Find where the given text appears and provide that cell's center as [x, y] coordinate. 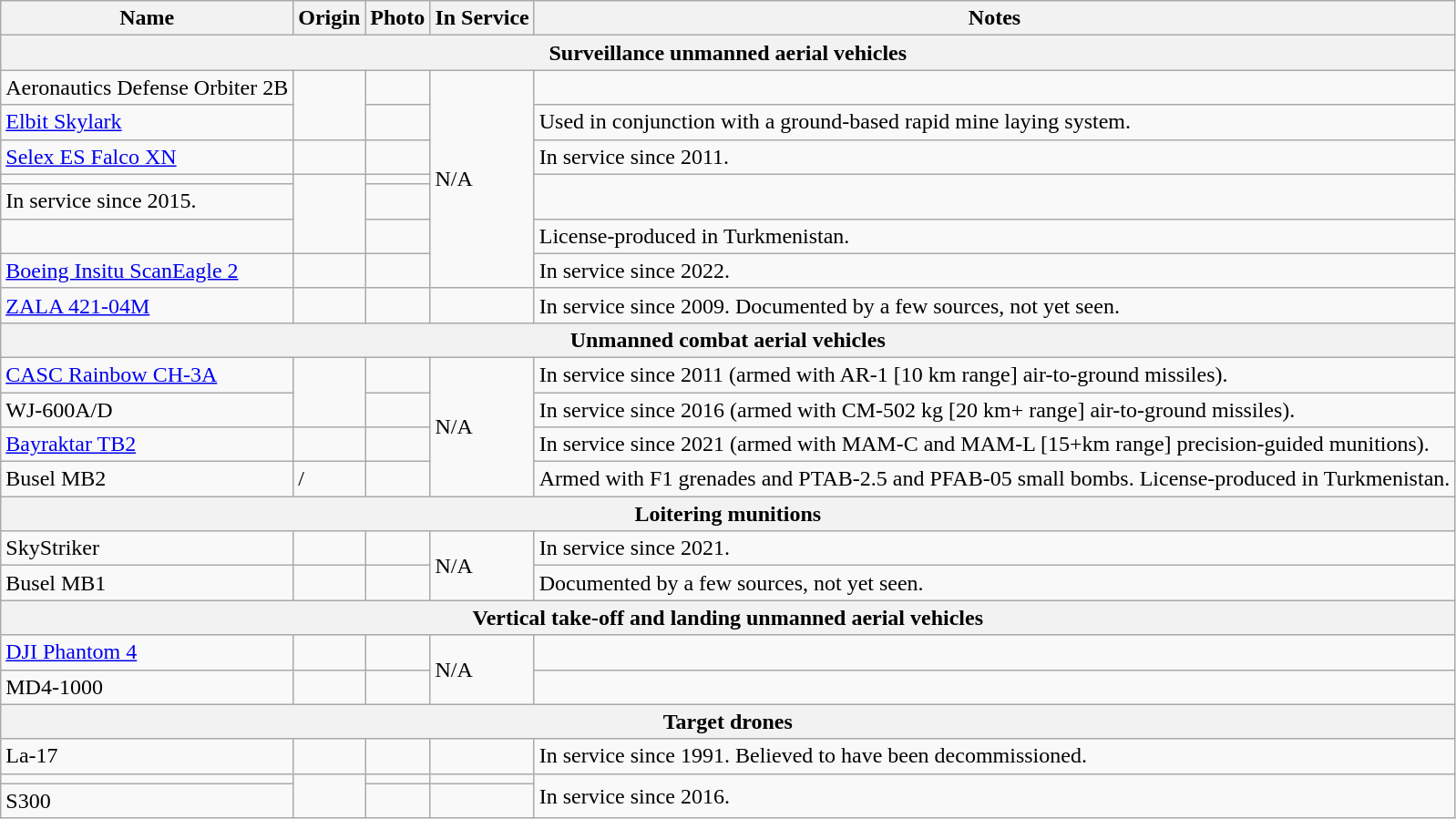
La-17 [148, 756]
SkyStriker [148, 548]
MD4-1000 [148, 687]
S300 [148, 801]
License-produced in Turkmenistan. [995, 236]
In service since 2015. [148, 201]
Busel MB1 [148, 583]
In service since 2009. Documented by a few sources, not yet seen. [995, 305]
Target drones [728, 722]
WJ-600A/D [148, 409]
Selex ES Falco XN [148, 157]
Unmanned combat aerial vehicles [728, 340]
Name [148, 18]
In service since 2016. [995, 796]
Surveillance unmanned aerial vehicles [728, 53]
In service since 2011. [995, 157]
Loitering munitions [728, 514]
Origin [330, 18]
Used in conjunction with a ground-based rapid mine laying system. [995, 122]
Elbit Skylark [148, 122]
Busel MB2 [148, 479]
Notes [995, 18]
/ [330, 479]
In service since 2016 (armed with CM-502 kg [20 km+ range] air-to-ground missiles). [995, 409]
Aeronautics Defense Orbiter 2B [148, 87]
Vertical take-off and landing unmanned aerial vehicles [728, 618]
Armed with F1 grenades and PTAB-2.5 and PFAB-05 small bombs. License-produced in Turkmenistan. [995, 479]
Photo [397, 18]
CASC Rainbow CH-3A [148, 374]
ZALA 421-04М [148, 305]
In service since 2022. [995, 271]
In service since 2011 (armed with AR-1 [10 km range] air-to-ground missiles). [995, 374]
In Service [482, 18]
In service since 2021 (armed with MAM-C and MAM-L [15+km range] precision-guided munitions). [995, 445]
In service since 2021. [995, 548]
Documented by a few sources, not yet seen. [995, 583]
Boeing Insitu ScanEagle 2 [148, 271]
Bayraktar TB2 [148, 445]
DJI Phantom 4 [148, 652]
In service since 1991. Believed to have been decommissioned. [995, 756]
